Extract the [X, Y] coordinate from the center of the cell holding the provided text.  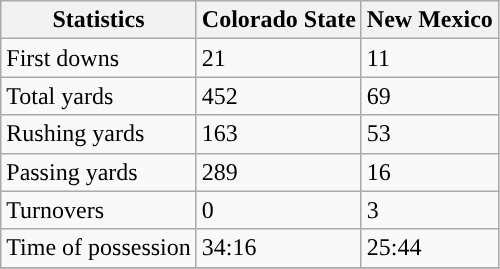
452 [278, 96]
25:44 [430, 248]
Passing yards [99, 172]
11 [430, 58]
Colorado State [278, 20]
69 [430, 96]
21 [278, 58]
3 [430, 210]
Turnovers [99, 210]
163 [278, 134]
289 [278, 172]
Statistics [99, 20]
First downs [99, 58]
53 [430, 134]
16 [430, 172]
Rushing yards [99, 134]
34:16 [278, 248]
Total yards [99, 96]
0 [278, 210]
New Mexico [430, 20]
Time of possession [99, 248]
